Provide the (X, Y) coordinate of the cell's center where the given text is located.  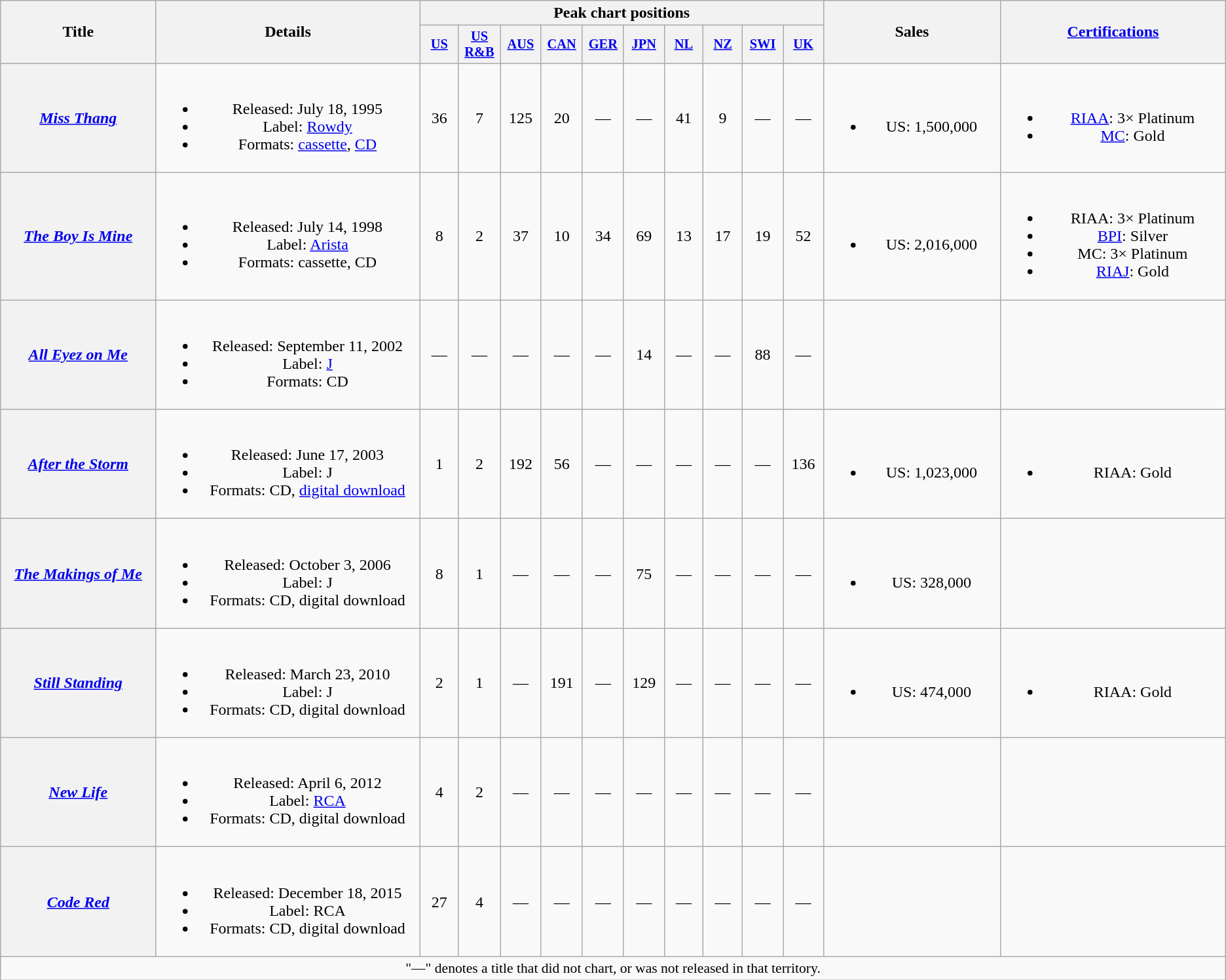
AUS (521, 45)
19 (762, 236)
7 (479, 118)
The Boy Is Mine (79, 236)
US R&B (479, 45)
NL (684, 45)
US: 1,023,000 (912, 464)
9 (723, 118)
UK (804, 45)
NZ (723, 45)
Released: July 18, 1995Label: RowdyFormats: cassette, CD (288, 118)
56 (562, 464)
75 (644, 574)
JPN (644, 45)
Peak chart positions (622, 13)
136 (804, 464)
US: 2,016,000 (912, 236)
Still Standing (79, 683)
Released: October 3, 2006Label: JFormats: CD, digital download (288, 574)
41 (684, 118)
Released: March 23, 2010Label: JFormats: CD, digital download (288, 683)
Details (288, 32)
52 (804, 236)
Released: July 14, 1998Label: AristaFormats: cassette, CD (288, 236)
Released: December 18, 2015Label: RCAFormats: CD, digital download (288, 901)
125 (521, 118)
US: 328,000 (912, 574)
New Life (79, 793)
17 (723, 236)
27 (439, 901)
Miss Thang (79, 118)
69 (644, 236)
129 (644, 683)
10 (562, 236)
Released: June 17, 2003Label: JFormats: CD, digital download (288, 464)
RIAA: 3× PlatinumMC: Gold (1113, 118)
GER (603, 45)
"—" denotes a title that did not chart, or was not released in that territory. (613, 968)
88 (762, 355)
After the Storm (79, 464)
Released: September 11, 2002Label: JFormats: CD (288, 355)
192 (521, 464)
SWI (762, 45)
Sales (912, 32)
CAN (562, 45)
13 (684, 236)
14 (644, 355)
37 (521, 236)
20 (562, 118)
US: 474,000 (912, 683)
US (439, 45)
34 (603, 236)
191 (562, 683)
US: 1,500,000 (912, 118)
All Eyez on Me (79, 355)
Released: April 6, 2012Label: RCAFormats: CD, digital download (288, 793)
Certifications (1113, 32)
RIAA: 3× PlatinumBPI: SilverMC: 3× PlatinumRIAJ: Gold (1113, 236)
Title (79, 32)
36 (439, 118)
The Makings of Me (79, 574)
Code Red (79, 901)
